For the text-containing cell, return its midpoint in (X, Y) coordinate format. 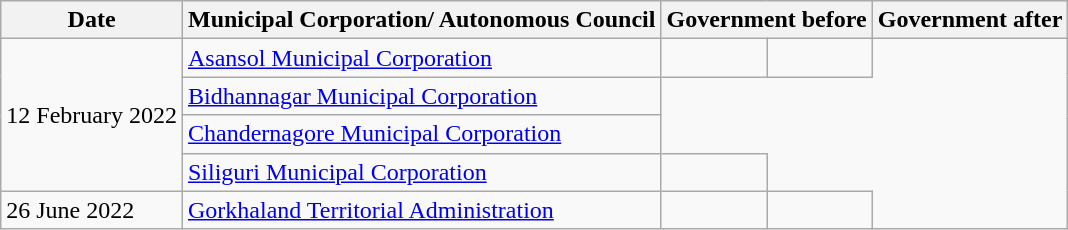
26 June 2022 (92, 210)
Siliguri Municipal Corporation (421, 172)
Gorkhaland Territorial Administration (421, 210)
Asansol Municipal Corporation (421, 58)
Government before (766, 20)
Chandernagore Municipal Corporation (421, 134)
Government after (970, 20)
12 February 2022 (92, 115)
Municipal Corporation/ Autonomous Council (421, 20)
Bidhannagar Municipal Corporation (421, 96)
Date (92, 20)
